Output the [X, Y] coordinate of the center of the cell containing the given text.  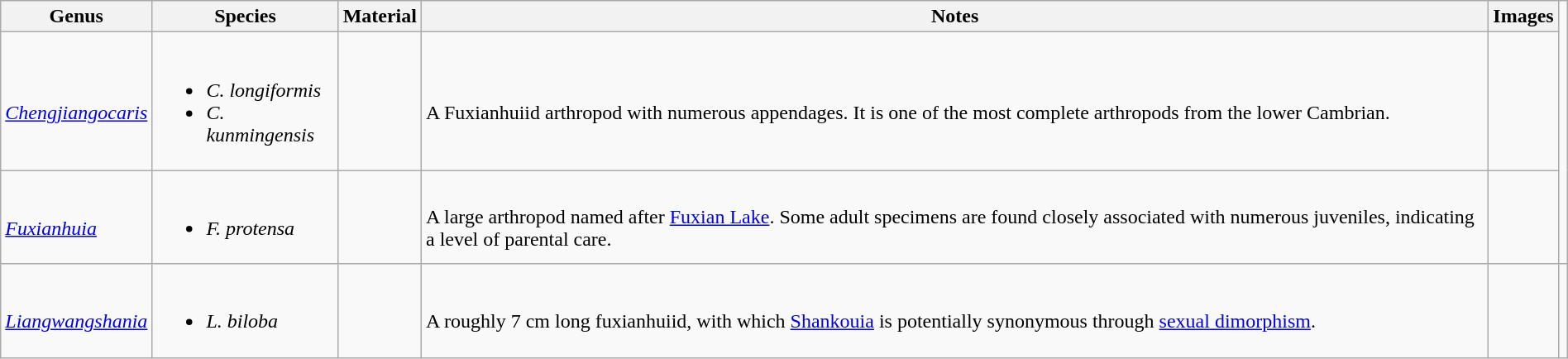
C. longiformisC. kunmingensis [245, 101]
L. biloba [245, 311]
Chengjiangocaris [76, 101]
F. protensa [245, 217]
Liangwangshania [76, 311]
Notes [954, 17]
Images [1523, 17]
Material [380, 17]
Genus [76, 17]
Species [245, 17]
Fuxianhuia [76, 217]
A roughly 7 cm long fuxianhuiid, with which Shankouia is potentially synonymous through sexual dimorphism. [954, 311]
A Fuxianhuiid arthropod with numerous appendages. It is one of the most complete arthropods from the lower Cambrian. [954, 101]
